Locate the cell with the specified text and output its (X, Y) center coordinate. 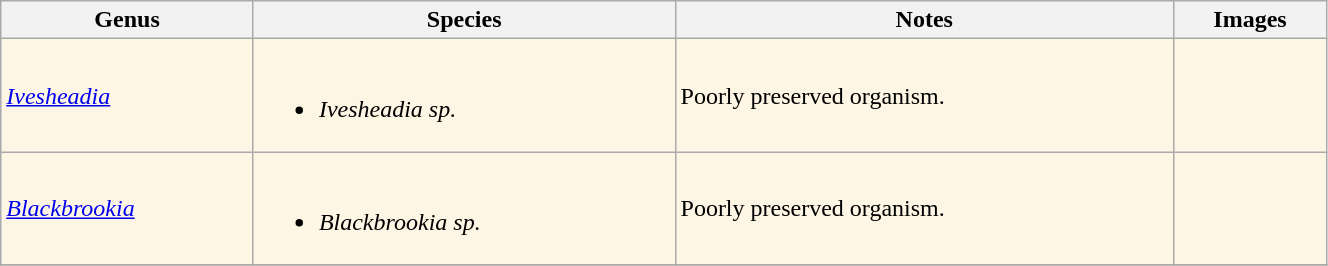
Notes (924, 20)
Images (1250, 20)
Blackbrookia sp. (464, 208)
Blackbrookia (128, 208)
Ivesheadia (128, 96)
Species (464, 20)
Ivesheadia sp. (464, 96)
Genus (128, 20)
